Determine the (X, Y) coordinate at the center of the cell enclosing the given text.  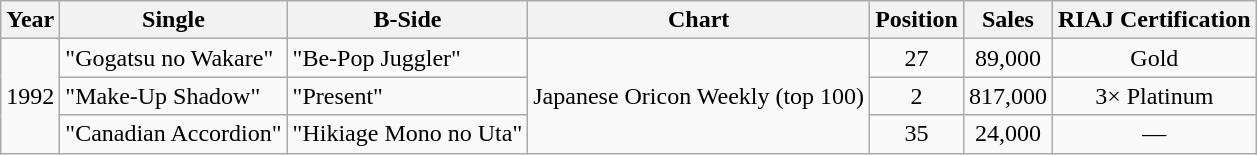
24,000 (1008, 134)
27 (917, 58)
2 (917, 96)
RIAJ Certification (1154, 20)
— (1154, 134)
Position (917, 20)
3× Platinum (1154, 96)
"Make-Up Shadow" (174, 96)
"Hikiage Mono no Uta" (408, 134)
Chart (699, 20)
Year (30, 20)
35 (917, 134)
89,000 (1008, 58)
Sales (1008, 20)
"Canadian Accordion" (174, 134)
Japanese Oricon Weekly (top 100) (699, 96)
817,000 (1008, 96)
"Present" (408, 96)
Single (174, 20)
"Be-Pop Juggler" (408, 58)
"Gogatsu no Wakare" (174, 58)
1992 (30, 96)
Gold (1154, 58)
B-Side (408, 20)
